Capture the cell that displays the provided text and extract its (X, Y) central coordinate. 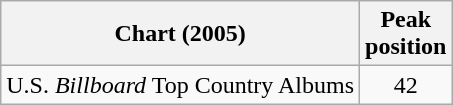
U.S. Billboard Top Country Albums (180, 85)
Chart (2005) (180, 34)
Peakposition (406, 34)
42 (406, 85)
